Determine the (x, y) coordinate at the center of the cell enclosing the given text.  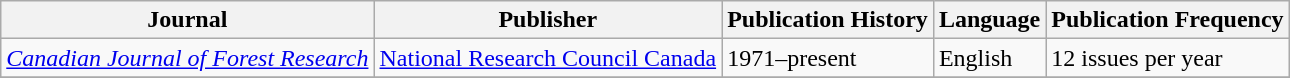
Publication History (828, 20)
English (989, 58)
National Research Council Canada (548, 58)
Publication Frequency (1168, 20)
12 issues per year (1168, 58)
Publisher (548, 20)
Canadian Journal of Forest Research (188, 58)
1971–present (828, 58)
Language (989, 20)
Journal (188, 20)
